Capture the cell that displays the provided text and extract its [x, y] central coordinate. 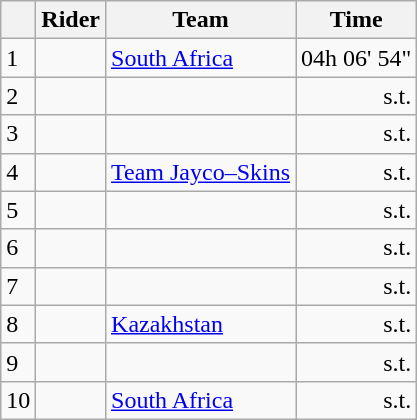
5 [18, 210]
10 [18, 400]
2 [18, 96]
8 [18, 324]
9 [18, 362]
Team [201, 20]
3 [18, 134]
4 [18, 172]
Rider [71, 20]
04h 06' 54" [356, 58]
Time [356, 20]
6 [18, 248]
7 [18, 286]
Team Jayco–Skins [201, 172]
1 [18, 58]
Kazakhstan [201, 324]
